Scan for the cell matching the given text and deliver its [x, y] coordinate at center. 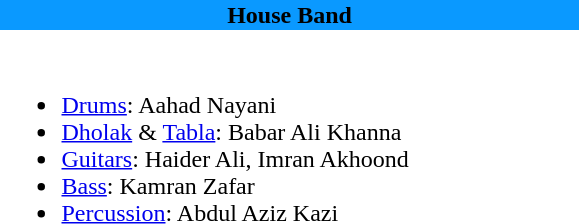
House Band [290, 15]
